Return [X, Y] of the center of cell containing provided text 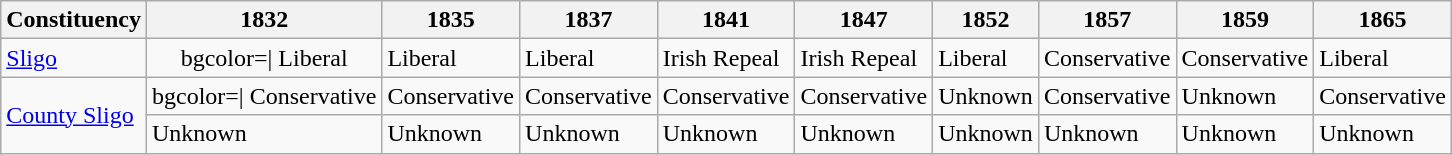
1841 [726, 20]
Constituency [74, 20]
1847 [864, 20]
1835 [451, 20]
Sligo [74, 58]
1837 [589, 20]
County Sligo [74, 115]
1857 [1107, 20]
1852 [986, 20]
1832 [264, 20]
1865 [1383, 20]
1859 [1245, 20]
bgcolor=| Conservative [264, 96]
bgcolor=| Liberal [264, 58]
